Pinpoint the cell where the given text exists, returning its [x, y] midpoint coordinate. 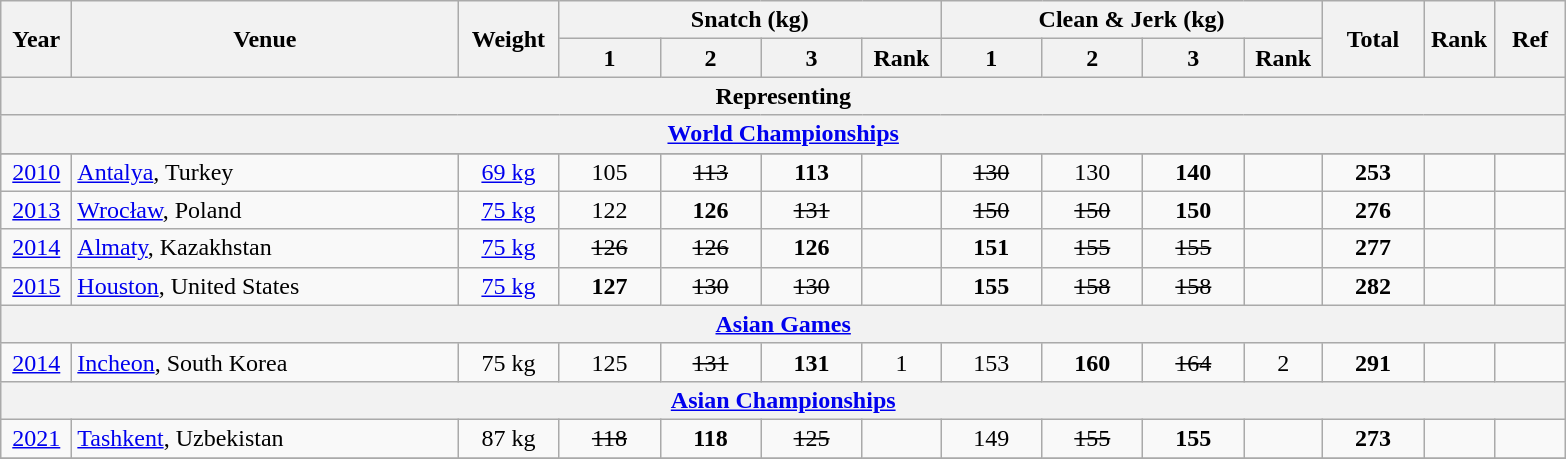
Representing [784, 96]
2013 [36, 210]
Weight [508, 39]
Snatch (kg) [750, 20]
2010 [36, 172]
149 [992, 438]
105 [610, 172]
282 [1372, 286]
World Championships [784, 134]
Clean & Jerk (kg) [1132, 20]
Year [36, 39]
127 [610, 286]
151 [992, 248]
164 [1194, 362]
Asian Championships [784, 400]
153 [992, 362]
Tashkent, Uzbekistan [265, 438]
2021 [36, 438]
122 [610, 210]
291 [1372, 362]
87 kg [508, 438]
Antalya, Turkey [265, 172]
273 [1372, 438]
160 [1092, 362]
69 kg [508, 172]
Houston, United States [265, 286]
2015 [36, 286]
Asian Games [784, 324]
Incheon, South Korea [265, 362]
Venue [265, 39]
277 [1372, 248]
276 [1372, 210]
253 [1372, 172]
Total [1372, 39]
Almaty, Kazakhstan [265, 248]
Ref [1530, 39]
Wrocław, Poland [265, 210]
140 [1194, 172]
